Find where the given text appears and provide that cell's center as [x, y] coordinate. 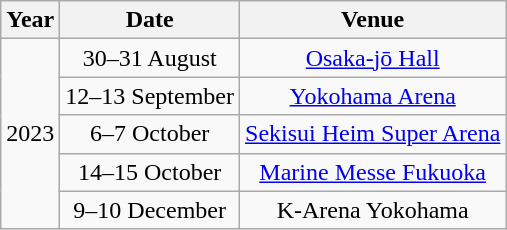
Marine Messe Fukuoka [373, 172]
12–13 September [150, 96]
Sekisui Heim Super Arena [373, 134]
14–15 October [150, 172]
9–10 December [150, 210]
Venue [373, 20]
Osaka-jō Hall [373, 58]
6–7 October [150, 134]
Yokohama Arena [373, 96]
Date [150, 20]
Year [30, 20]
K-Arena Yokohama [373, 210]
30–31 August [150, 58]
2023 [30, 134]
